Return [X, Y] of the center of cell containing provided text 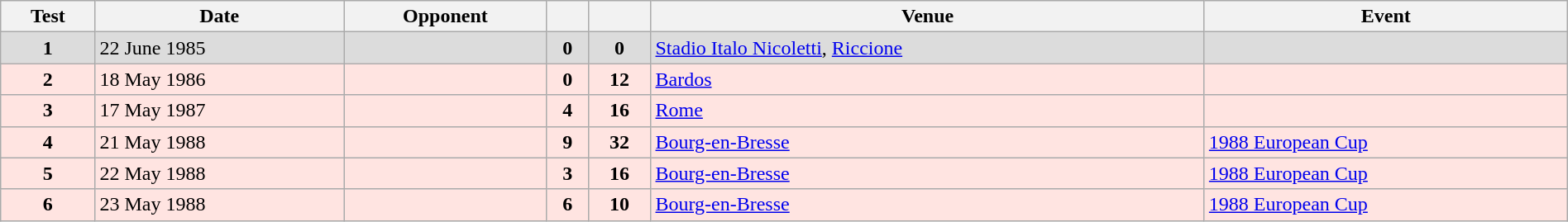
10 [619, 205]
Bardos [928, 79]
Event [1386, 17]
9 [567, 142]
Opponent [446, 17]
Stadio Italo Nicoletti, Riccione [928, 48]
Venue [928, 17]
2 [48, 79]
22 June 1985 [220, 48]
17 May 1987 [220, 111]
32 [619, 142]
5 [48, 173]
22 May 1988 [220, 173]
18 May 1986 [220, 79]
21 May 1988 [220, 142]
Test [48, 17]
1 [48, 48]
12 [619, 79]
Rome [928, 111]
Date [220, 17]
23 May 1988 [220, 205]
